Detect which cell encompasses the target text, then output its [X, Y] center coordinate. 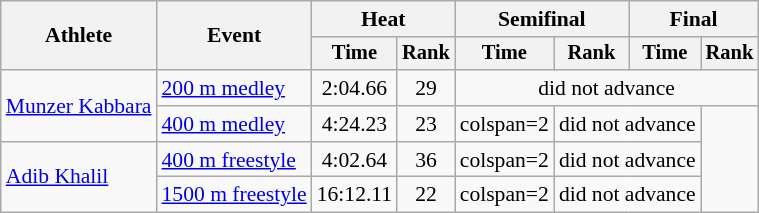
4:24.23 [354, 124]
Semifinal [542, 19]
36 [426, 160]
1500 m freestyle [234, 195]
Final [694, 19]
Munzer Kabbara [79, 106]
16:12.11 [354, 195]
Heat [384, 19]
Adib Khalil [79, 178]
Event [234, 36]
400 m freestyle [234, 160]
200 m medley [234, 88]
29 [426, 88]
400 m medley [234, 124]
Athlete [79, 36]
4:02.64 [354, 160]
22 [426, 195]
2:04.66 [354, 88]
23 [426, 124]
